Detect which cell encompasses the target text, then output its (x, y) center coordinate. 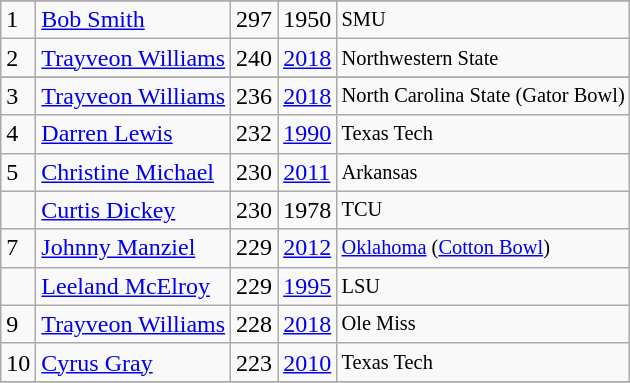
1990 (308, 134)
228 (254, 324)
1978 (308, 210)
4 (18, 134)
1950 (308, 20)
Johnny Manziel (134, 248)
2 (18, 58)
Curtis Dickey (134, 210)
240 (254, 58)
SMU (484, 20)
1995 (308, 286)
Cyrus Gray (134, 362)
North Carolina State (Gator Bowl) (484, 96)
9 (18, 324)
232 (254, 134)
Darren Lewis (134, 134)
Leeland McElroy (134, 286)
TCU (484, 210)
7 (18, 248)
2011 (308, 172)
1 (18, 20)
297 (254, 20)
Ole Miss (484, 324)
2010 (308, 362)
Bob Smith (134, 20)
236 (254, 96)
Christine Michael (134, 172)
Arkansas (484, 172)
Oklahoma (Cotton Bowl) (484, 248)
223 (254, 362)
10 (18, 362)
3 (18, 96)
2012 (308, 248)
Northwestern State (484, 58)
5 (18, 172)
LSU (484, 286)
